Locate the cell with the specified text and output its (x, y) center coordinate. 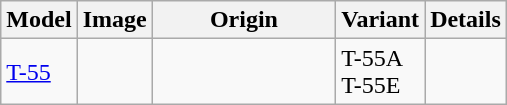
Model (39, 20)
Image (114, 20)
Origin (244, 20)
Details (466, 20)
T-55 (39, 72)
T-55AT-55E (380, 72)
Variant (380, 20)
